Scan for the cell matching the given text and deliver its [x, y] coordinate at center. 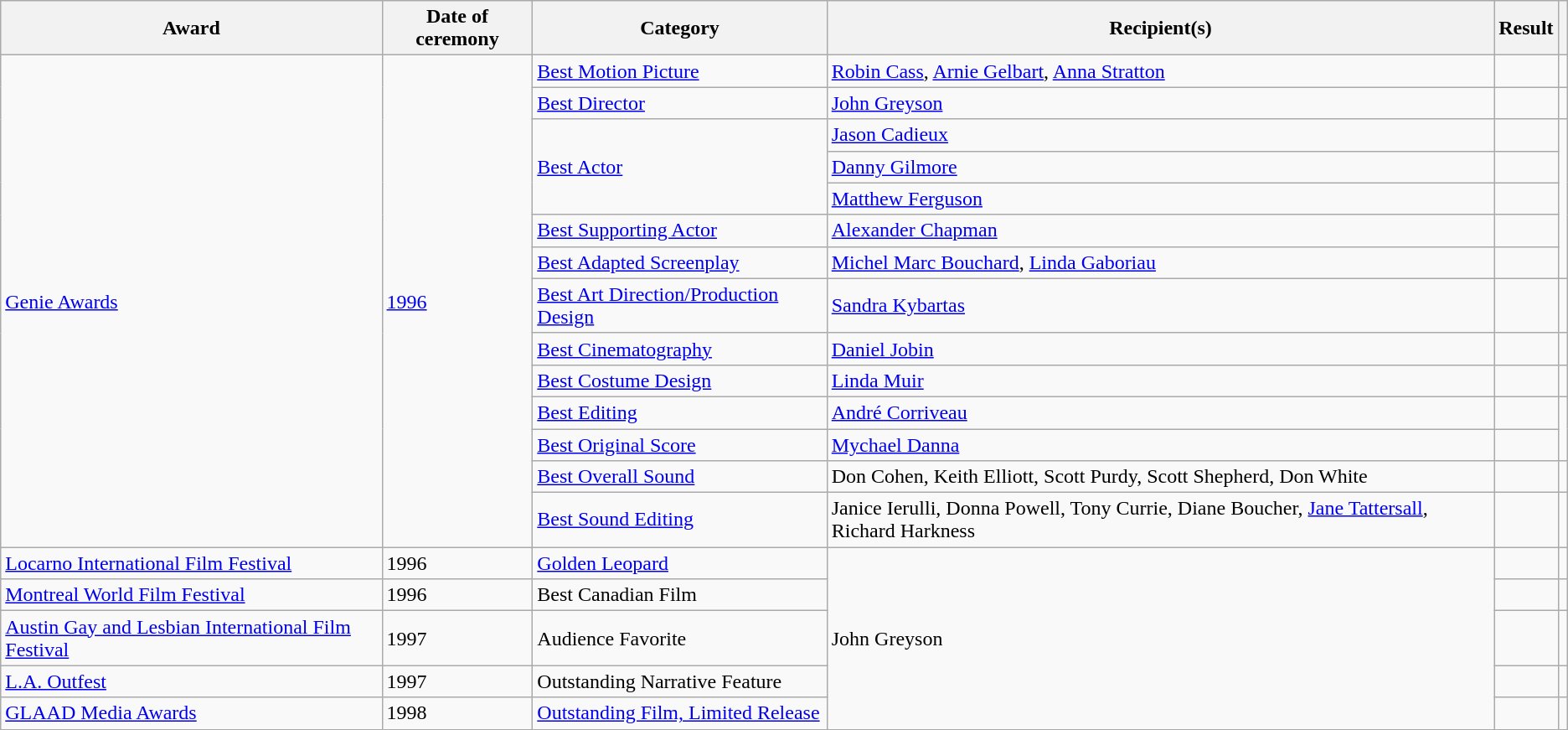
Don Cohen, Keith Elliott, Scott Purdy, Scott Shepherd, Don White [1161, 477]
L.A. Outfest [191, 681]
1998 [457, 713]
Robin Cass, Arnie Gelbart, Anna Stratton [1161, 71]
Best Supporting Actor [680, 230]
Matthew Ferguson [1161, 199]
Best Art Direction/Production Design [680, 305]
Genie Awards [191, 302]
Award [191, 28]
Montreal World Film Festival [191, 595]
Michel Marc Bouchard, Linda Gaboriau [1161, 262]
Danny Gilmore [1161, 167]
Best Adapted Screenplay [680, 262]
Daniel Jobin [1161, 349]
Best Cinematography [680, 349]
Best Sound Editing [680, 520]
Mychael Danna [1161, 445]
Best Director [680, 103]
Linda Muir [1161, 381]
Locarno International Film Festival [191, 563]
Best Costume Design [680, 381]
Audience Favorite [680, 639]
Recipient(s) [1161, 28]
Golden Leopard [680, 563]
Janice Ierulli, Donna Powell, Tony Currie, Diane Boucher, Jane Tattersall, Richard Harkness [1161, 520]
GLAAD Media Awards [191, 713]
Best Canadian Film [680, 595]
Sandra Kybartas [1161, 305]
Outstanding Narrative Feature [680, 681]
Best Overall Sound [680, 477]
Category [680, 28]
Jason Cadieux [1161, 135]
Result [1526, 28]
André Corriveau [1161, 412]
Best Actor [680, 167]
Austin Gay and Lesbian International Film Festival [191, 639]
Best Original Score [680, 445]
Outstanding Film, Limited Release [680, 713]
Best Editing [680, 412]
Date of ceremony [457, 28]
Alexander Chapman [1161, 230]
Best Motion Picture [680, 71]
